From the cell containing the given text, extract its center point as [X, Y] coordinate. 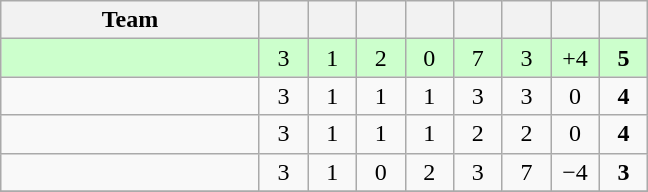
5 [624, 58]
−4 [576, 172]
+4 [576, 58]
Team [130, 20]
